For the text-containing cell, return its midpoint in [x, y] coordinate format. 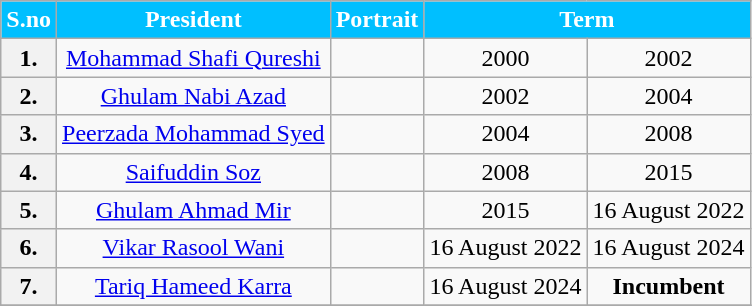
S.no [29, 20]
6. [29, 248]
Peerzada Mohammad Syed [194, 134]
4. [29, 172]
7. [29, 286]
Portrait [377, 20]
Incumbent [668, 286]
Ghulam Ahmad Mir [194, 210]
Term [587, 20]
Vikar Rasool Wani [194, 248]
Mohammad Shafi Qureshi [194, 58]
Tariq Hameed Karra [194, 286]
1. [29, 58]
2. [29, 96]
Saifuddin Soz [194, 172]
2000 [506, 58]
President [194, 20]
3. [29, 134]
5. [29, 210]
Ghulam Nabi Azad [194, 96]
